Return (x, y) of the center of cell containing provided text 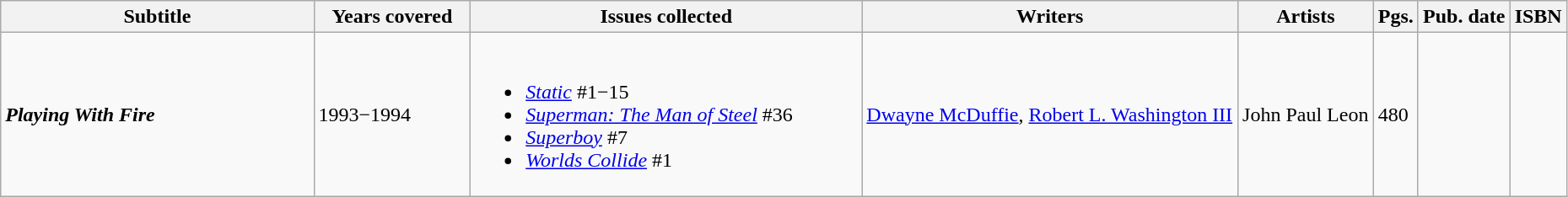
Subtitle (157, 17)
Issues collected (666, 17)
Playing With Fire (157, 114)
John Paul Leon (1306, 114)
Dwayne McDuffie, Robert L. Washington III (1050, 114)
480 (1395, 114)
Pub. date (1464, 17)
Writers (1050, 17)
1993−1994 (392, 114)
Artists (1306, 17)
Years covered (392, 17)
Pgs. (1395, 17)
ISBN (1538, 17)
Static #1−15Superman: The Man of Steel #36Superboy #7Worlds Collide #1 (666, 114)
